Return (x, y) of the center of cell containing provided text 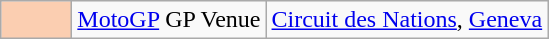
Circuit des Nations, Geneva (407, 20)
MotoGP GP Venue (169, 20)
